Capture the cell that displays the provided text and extract its [X, Y] central coordinate. 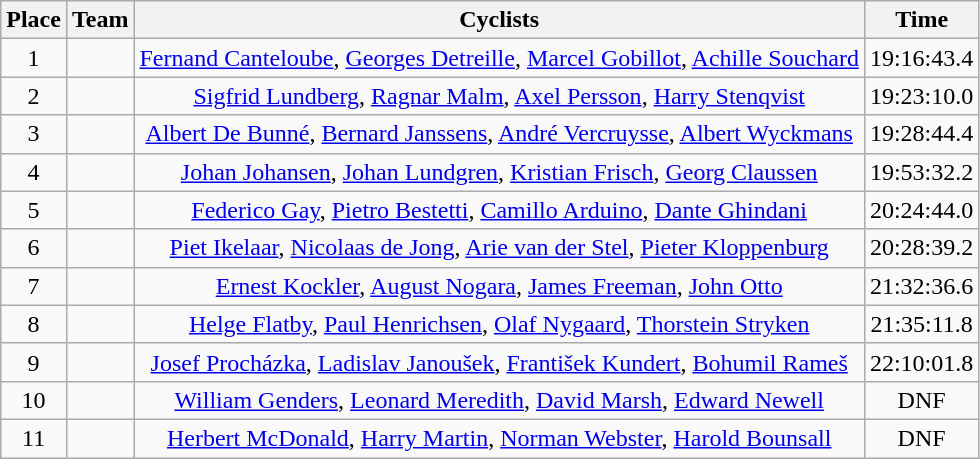
7 [34, 286]
Sigfrid Lundberg, Ragnar Malm, Axel Persson, Harry Stenqvist [499, 96]
11 [34, 438]
Fernand Canteloube, Georges Detreille, Marcel Gobillot, Achille Souchard [499, 58]
Place [34, 20]
Josef Procházka, Ladislav Janoušek, František Kundert, Bohumil Rameš [499, 362]
20:28:39.2 [921, 248]
2 [34, 96]
8 [34, 324]
21:35:11.8 [921, 324]
19:28:44.4 [921, 134]
21:32:36.6 [921, 286]
Cyclists [499, 20]
Johan Johansen, Johan Lundgren, Kristian Frisch, Georg Claussen [499, 172]
Federico Gay, Pietro Bestetti, Camillo Arduino, Dante Ghindani [499, 210]
9 [34, 362]
1 [34, 58]
10 [34, 400]
6 [34, 248]
22:10:01.8 [921, 362]
Time [921, 20]
Herbert McDonald, Harry Martin, Norman Webster, Harold Bounsall [499, 438]
19:16:43.4 [921, 58]
19:53:32.2 [921, 172]
Helge Flatby, Paul Henrichsen, Olaf Nygaard, Thorstein Stryken [499, 324]
William Genders, Leonard Meredith, David Marsh, Edward Newell [499, 400]
4 [34, 172]
19:23:10.0 [921, 96]
3 [34, 134]
Albert De Bunné, Bernard Janssens, André Vercruysse, Albert Wyckmans [499, 134]
Team [100, 20]
5 [34, 210]
Piet Ikelaar, Nicolaas de Jong, Arie van der Stel, Pieter Kloppenburg [499, 248]
20:24:44.0 [921, 210]
Ernest Kockler, August Nogara, James Freeman, John Otto [499, 286]
